Search for the cell housing the specified text and yield its [X, Y] center coordinate. 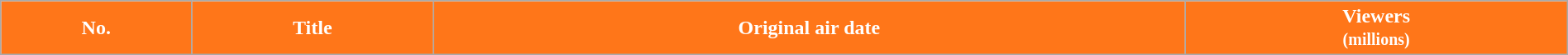
Original air date [809, 28]
Viewers(millions) [1376, 28]
Title [313, 28]
No. [96, 28]
